Provide the (X, Y) coordinate of the cell's center where the given text is located.  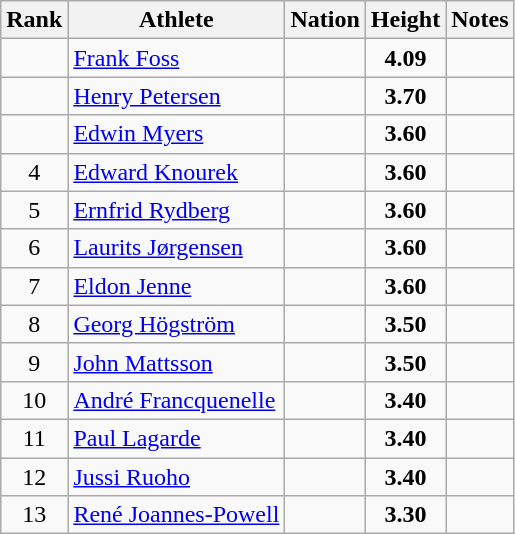
9 (34, 362)
Georg Högström (176, 324)
René Joannes-Powell (176, 515)
Eldon Jenne (176, 286)
Frank Foss (176, 58)
Ernfrid Rydberg (176, 210)
8 (34, 324)
6 (34, 248)
Notes (480, 20)
Henry Petersen (176, 96)
3.30 (405, 515)
Height (405, 20)
John Mattsson (176, 362)
Rank (34, 20)
André Francquenelle (176, 400)
13 (34, 515)
Jussi Ruoho (176, 477)
3.70 (405, 96)
Edward Knourek (176, 172)
4 (34, 172)
10 (34, 400)
4.09 (405, 58)
11 (34, 438)
7 (34, 286)
Nation (325, 20)
5 (34, 210)
Paul Lagarde (176, 438)
Athlete (176, 20)
Laurits Jørgensen (176, 248)
12 (34, 477)
Edwin Myers (176, 134)
